From the cell containing the given text, extract its center point as [x, y] coordinate. 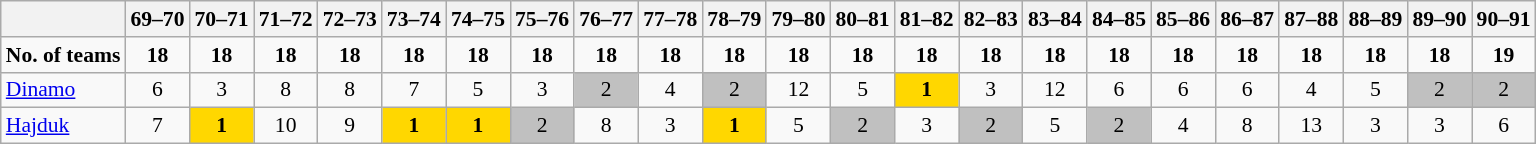
83–84 [1055, 19]
10 [286, 126]
76–77 [606, 19]
9 [350, 126]
75–76 [542, 19]
88–89 [1375, 19]
No. of teams [64, 55]
73–74 [414, 19]
81–82 [927, 19]
71–72 [286, 19]
13 [1311, 126]
78–79 [734, 19]
90–91 [1504, 19]
82–83 [991, 19]
89–90 [1439, 19]
Hajduk [64, 126]
79–80 [798, 19]
77–78 [670, 19]
85–86 [1183, 19]
74–75 [478, 19]
87–88 [1311, 19]
19 [1504, 55]
69–70 [157, 19]
72–73 [350, 19]
84–85 [1119, 19]
70–71 [221, 19]
Dinamo [64, 90]
86–87 [1247, 19]
80–81 [863, 19]
